Find where the given text appears and provide that cell's center as [X, Y] coordinate. 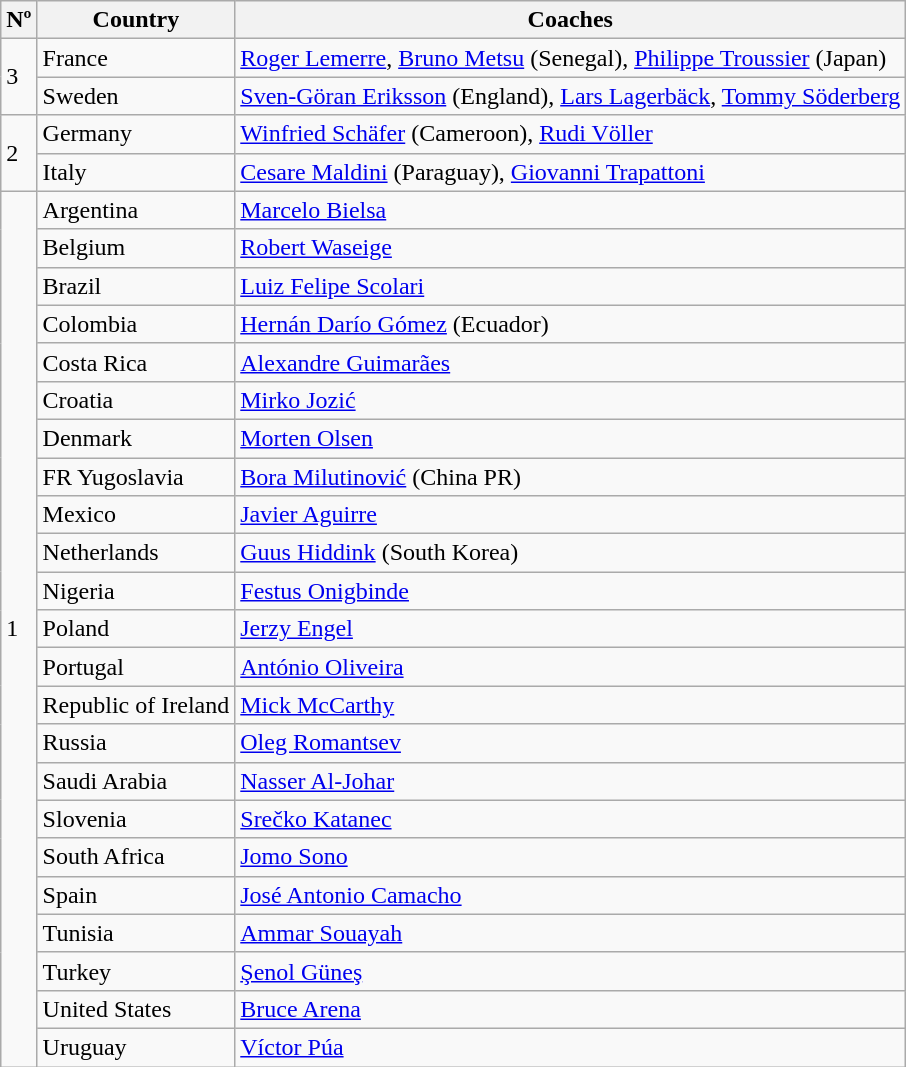
Bora Milutinović (China PR) [570, 477]
Denmark [136, 438]
Spain [136, 895]
Slovenia [136, 819]
South Africa [136, 857]
Jomo Sono [570, 857]
United States [136, 1009]
Festus Onigbinde [570, 591]
Nasser Al-Johar [570, 781]
Morten Olsen [570, 438]
3 [19, 77]
Sven-Göran Eriksson (England), Lars Lagerbäck, Tommy Söderberg [570, 96]
Marcelo Bielsa [570, 210]
Croatia [136, 400]
Saudi Arabia [136, 781]
Oleg Romantsev [570, 743]
FR Yugoslavia [136, 477]
Republic of Ireland [136, 705]
Netherlands [136, 553]
Argentina [136, 210]
Mirko Jozić [570, 400]
Tunisia [136, 933]
Víctor Púa [570, 1047]
Luiz Felipe Scolari [570, 286]
Costa Rica [136, 362]
José Antonio Camacho [570, 895]
Country [136, 20]
1 [19, 628]
Winfried Schäfer (Cameroon), Rudi Völler [570, 134]
Guus Hiddink (South Korea) [570, 553]
Belgium [136, 248]
Uruguay [136, 1047]
Şenol Güneş [570, 971]
Robert Waseige [570, 248]
António Oliveira [570, 667]
Nº [19, 20]
Alexandre Guimarães [570, 362]
Portugal [136, 667]
Poland [136, 629]
Cesare Maldini (Paraguay), Giovanni Trapattoni [570, 172]
Bruce Arena [570, 1009]
Roger Lemerre, Bruno Metsu (Senegal), Philippe Troussier (Japan) [570, 58]
Nigeria [136, 591]
Mexico [136, 515]
Srečko Katanec [570, 819]
2 [19, 153]
Italy [136, 172]
Mick McCarthy [570, 705]
Sweden [136, 96]
Jerzy Engel [570, 629]
Turkey [136, 971]
Colombia [136, 324]
Ammar Souayah [570, 933]
France [136, 58]
Hernán Darío Gómez (Ecuador) [570, 324]
Coaches [570, 20]
Brazil [136, 286]
Javier Aguirre [570, 515]
Russia [136, 743]
Germany [136, 134]
